Detect which cell encompasses the target text, then output its [X, Y] center coordinate. 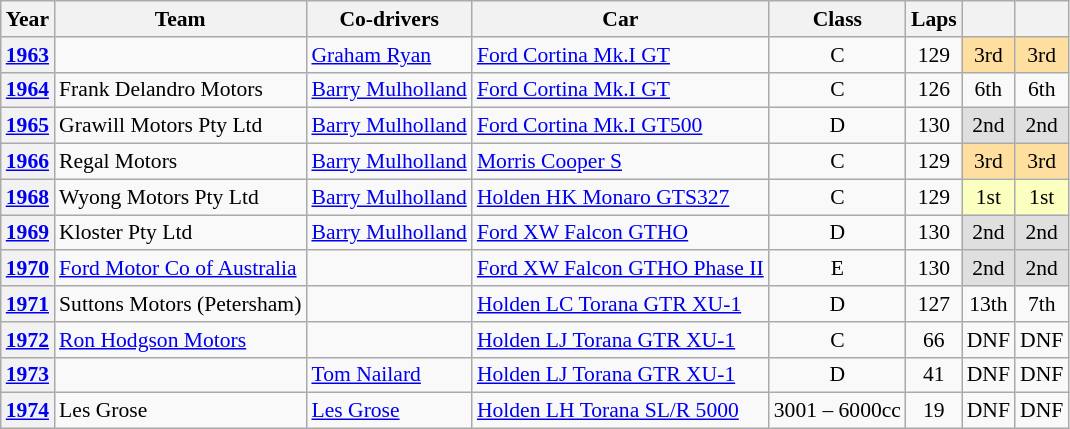
126 [934, 90]
Tom Nailard [388, 375]
1969 [28, 233]
Regal Motors [180, 162]
Co-drivers [388, 19]
Laps [934, 19]
41 [934, 375]
Morris Cooper S [620, 162]
Holden LH Torana SL/R 5000 [620, 411]
Year [28, 19]
66 [934, 340]
Graham Ryan [388, 55]
1963 [28, 55]
Wyong Motors Pty Ltd [180, 197]
Holden HK Monaro GTS327 [620, 197]
Ford Cortina Mk.I GT500 [620, 126]
1968 [28, 197]
19 [934, 411]
3001 – 6000cc [838, 411]
1974 [28, 411]
Ford Motor Co of Australia [180, 269]
E [838, 269]
7th [1042, 304]
1972 [28, 340]
Ford XW Falcon GTHO [620, 233]
127 [934, 304]
Kloster Pty Ltd [180, 233]
1966 [28, 162]
Frank Delandro Motors [180, 90]
Class [838, 19]
Grawill Motors Pty Ltd [180, 126]
1971 [28, 304]
Suttons Motors (Petersham) [180, 304]
1970 [28, 269]
1965 [28, 126]
1973 [28, 375]
Holden LC Torana GTR XU-1 [620, 304]
1964 [28, 90]
Team [180, 19]
13th [988, 304]
Ford XW Falcon GTHO Phase II [620, 269]
Car [620, 19]
Ron Hodgson Motors [180, 340]
